Locate the cell with the specified text and output its (x, y) center coordinate. 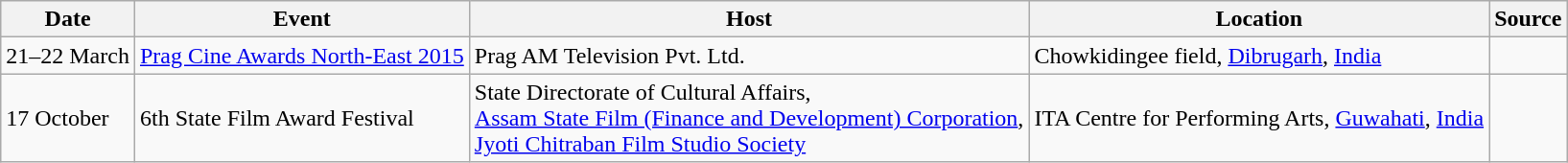
6th State Film Award Festival (301, 118)
Chowkidingee field, Dibrugarh, India (1259, 56)
Location (1259, 19)
Prag AM Television Pvt. Ltd. (749, 56)
Event (301, 19)
Prag Cine Awards North-East 2015 (301, 56)
Date (68, 19)
State Directorate of Cultural Affairs,Assam State Film (Finance and Development) Corporation,Jyoti Chitraban Film Studio Society (749, 118)
Source (1529, 19)
21–22 March (68, 56)
17 October (68, 118)
Host (749, 19)
ITA Centre for Performing Arts, Guwahati, India (1259, 118)
